Determine the [x, y] coordinate at the center of the cell enclosing the given text.  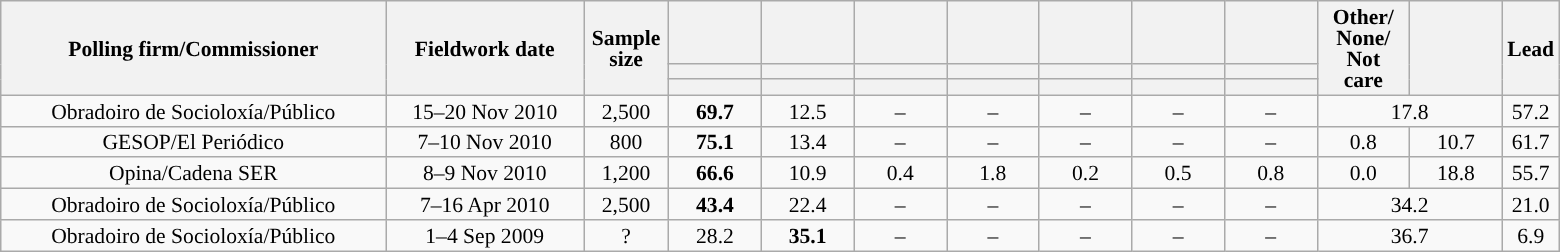
21.0 [1530, 204]
1–4 Sep 2009 [485, 236]
Fieldwork date [485, 48]
10.9 [808, 174]
15–20 Nov 2010 [485, 110]
1.8 [992, 174]
22.4 [808, 204]
34.2 [1410, 204]
0.2 [1086, 174]
800 [626, 142]
55.7 [1530, 174]
Other/None/Notcare [1364, 48]
GESOP/El Periódico [194, 142]
0.4 [900, 174]
18.8 [1456, 174]
69.7 [716, 110]
13.4 [808, 142]
43.4 [716, 204]
7–16 Apr 2010 [485, 204]
Polling firm/Commissioner [194, 48]
36.7 [1410, 236]
61.7 [1530, 142]
Lead [1530, 48]
75.1 [716, 142]
7–10 Nov 2010 [485, 142]
10.7 [1456, 142]
12.5 [808, 110]
0.0 [1364, 174]
8–9 Nov 2010 [485, 174]
0.5 [1178, 174]
? [626, 236]
66.6 [716, 174]
28.2 [716, 236]
1,200 [626, 174]
57.2 [1530, 110]
35.1 [808, 236]
6.9 [1530, 236]
17.8 [1410, 110]
Sample size [626, 48]
Opina/Cadena SER [194, 174]
